Return [X, Y] of the center of cell containing provided text 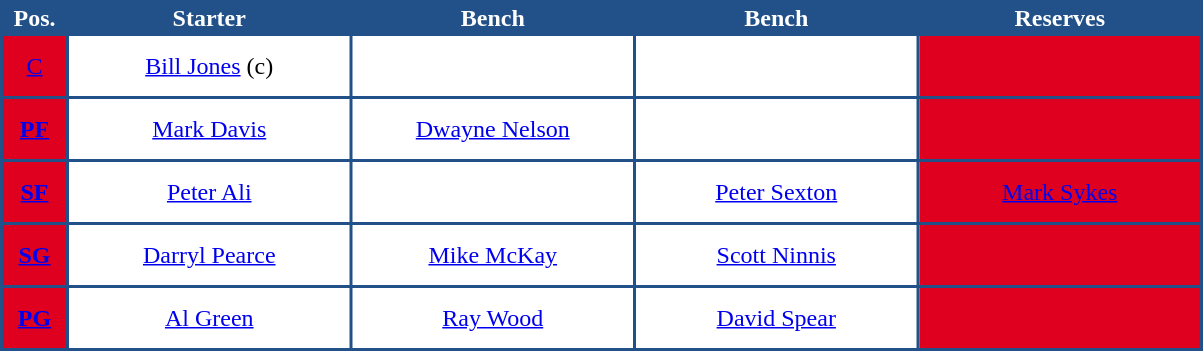
SG [34, 255]
Pos. [34, 18]
SF [34, 192]
Bill Jones (c) [209, 66]
PG [34, 318]
Scott Ninnis [776, 255]
Mark Sykes [1060, 192]
Darryl Pearce [209, 255]
Mark Davis [209, 129]
Peter Ali [209, 192]
Ray Wood [492, 318]
Dwayne Nelson [492, 129]
David Spear [776, 318]
C [34, 66]
Mike McKay [492, 255]
Reserves [1060, 18]
Starter [209, 18]
PF [34, 129]
Peter Sexton [776, 192]
Al Green [209, 318]
